Detect which cell encompasses the target text, then output its (x, y) center coordinate. 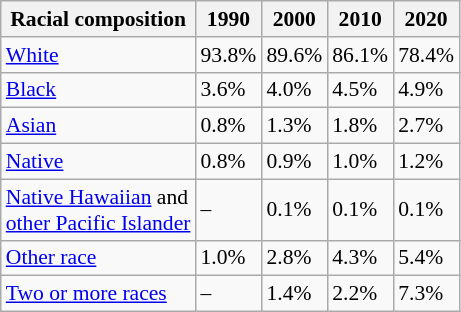
78.4% (426, 55)
93.8% (228, 55)
89.6% (294, 55)
5.4% (426, 258)
2000 (294, 19)
1.3% (294, 126)
Black (98, 90)
2.7% (426, 126)
1.8% (360, 126)
Racial composition (98, 19)
3.6% (228, 90)
4.9% (426, 90)
1990 (228, 19)
1.2% (426, 162)
1.4% (294, 294)
86.1% (360, 55)
Native (98, 162)
4.5% (360, 90)
0.9% (294, 162)
2.8% (294, 258)
Native Hawaiian andother Pacific Islander (98, 210)
Asian (98, 126)
2010 (360, 19)
Other race (98, 258)
2020 (426, 19)
2.2% (360, 294)
4.0% (294, 90)
White (98, 55)
Two or more races (98, 294)
7.3% (426, 294)
4.3% (360, 258)
